Return the (x, y) coordinate for the center point of the cell that contains the specified text.  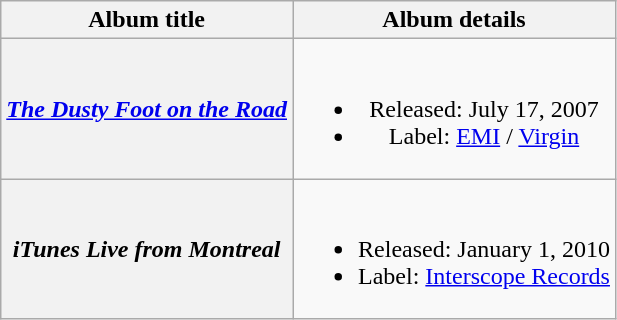
iTunes Live from Montreal (147, 249)
Released: July 17, 2007Label: EMI / Virgin (454, 109)
Album title (147, 20)
Released: January 1, 2010Label: Interscope Records (454, 249)
The Dusty Foot on the Road (147, 109)
Album details (454, 20)
